For the text-containing cell, return its midpoint in [X, Y] coordinate format. 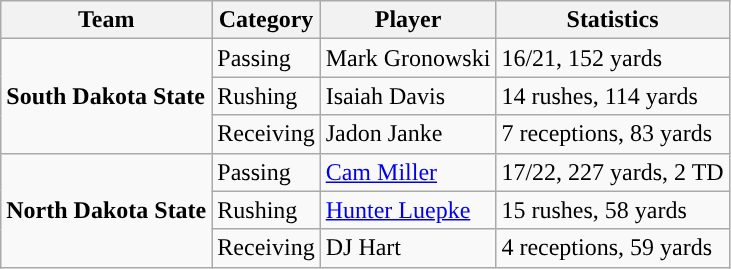
7 receptions, 83 yards [612, 134]
15 rushes, 58 yards [612, 210]
Team [106, 20]
Player [408, 20]
Mark Gronowski [408, 58]
Cam Miller [408, 172]
South Dakota State [106, 96]
14 rushes, 114 yards [612, 96]
Isaiah Davis [408, 96]
North Dakota State [106, 210]
4 receptions, 59 yards [612, 248]
Statistics [612, 20]
DJ Hart [408, 248]
Jadon Janke [408, 134]
17/22, 227 yards, 2 TD [612, 172]
Category [266, 20]
16/21, 152 yards [612, 58]
Hunter Luepke [408, 210]
